Locate the cell with the specified text and output its [x, y] center coordinate. 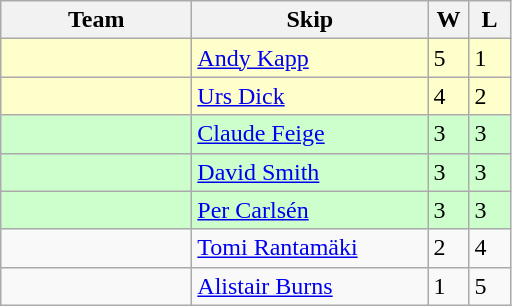
David Smith [310, 172]
W [448, 20]
Team [96, 20]
Alistair Burns [310, 286]
Urs Dick [310, 96]
Tomi Rantamäki [310, 248]
Claude Feige [310, 134]
L [490, 20]
Skip [310, 20]
Andy Kapp [310, 58]
Per Carlsén [310, 210]
